Output the [x, y] coordinate of the center of the cell containing the given text.  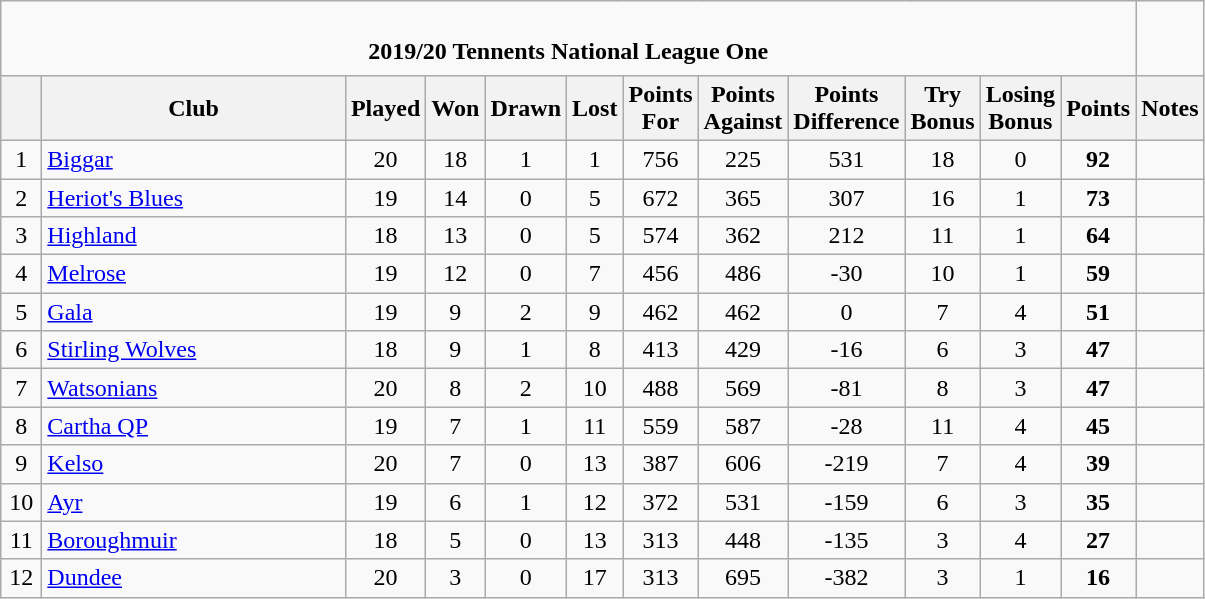
Gala [194, 312]
695 [743, 578]
Dundee [194, 578]
-28 [846, 426]
Notes [1170, 108]
Losing Bonus [1020, 108]
Watsonians [194, 388]
587 [743, 426]
413 [660, 350]
Biggar [194, 159]
574 [660, 236]
Points For [660, 108]
64 [1098, 236]
17 [595, 578]
Lost [595, 108]
51 [1098, 312]
59 [1098, 274]
225 [743, 159]
-16 [846, 350]
456 [660, 274]
-81 [846, 388]
Points Against [743, 108]
Boroughmuir [194, 540]
Points Difference [846, 108]
Played [385, 108]
35 [1098, 502]
Won [456, 108]
569 [743, 388]
Cartha QP [194, 426]
Melrose [194, 274]
307 [846, 197]
Try Bonus [942, 108]
Drawn [526, 108]
672 [660, 197]
Heriot's Blues [194, 197]
559 [660, 426]
Club [194, 108]
39 [1098, 464]
-219 [846, 464]
365 [743, 197]
14 [456, 197]
73 [1098, 197]
-30 [846, 274]
-382 [846, 578]
448 [743, 540]
Kelso [194, 464]
387 [660, 464]
488 [660, 388]
362 [743, 236]
212 [846, 236]
756 [660, 159]
486 [743, 274]
372 [660, 502]
429 [743, 350]
Highland [194, 236]
27 [1098, 540]
-159 [846, 502]
Ayr [194, 502]
92 [1098, 159]
45 [1098, 426]
Points [1098, 108]
-135 [846, 540]
Stirling Wolves [194, 350]
606 [743, 464]
